Return (x, y) of the center of cell containing provided text 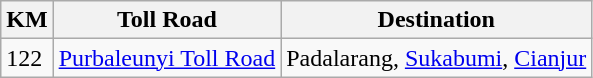
Destination (436, 20)
Purbaleunyi Toll Road (167, 58)
KM (27, 20)
Padalarang, Sukabumi, Cianjur (436, 58)
Toll Road (167, 20)
122 (27, 58)
